Locate the cell with the specified text and output its (X, Y) center coordinate. 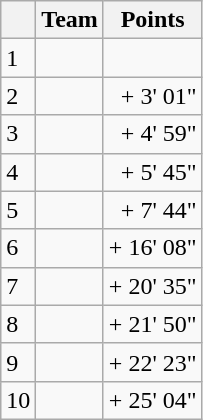
+ 4' 59" (152, 134)
2 (18, 96)
1 (18, 58)
+ 21' 50" (152, 324)
+ 22' 23" (152, 362)
3 (18, 134)
Points (152, 20)
+ 25' 04" (152, 400)
9 (18, 362)
+ 16' 08" (152, 248)
8 (18, 324)
+ 7' 44" (152, 210)
4 (18, 172)
5 (18, 210)
+ 3' 01" (152, 96)
Team (70, 20)
7 (18, 286)
+ 5' 45" (152, 172)
10 (18, 400)
+ 20' 35" (152, 286)
6 (18, 248)
